Output the (X, Y) coordinate of the center of the cell containing the given text.  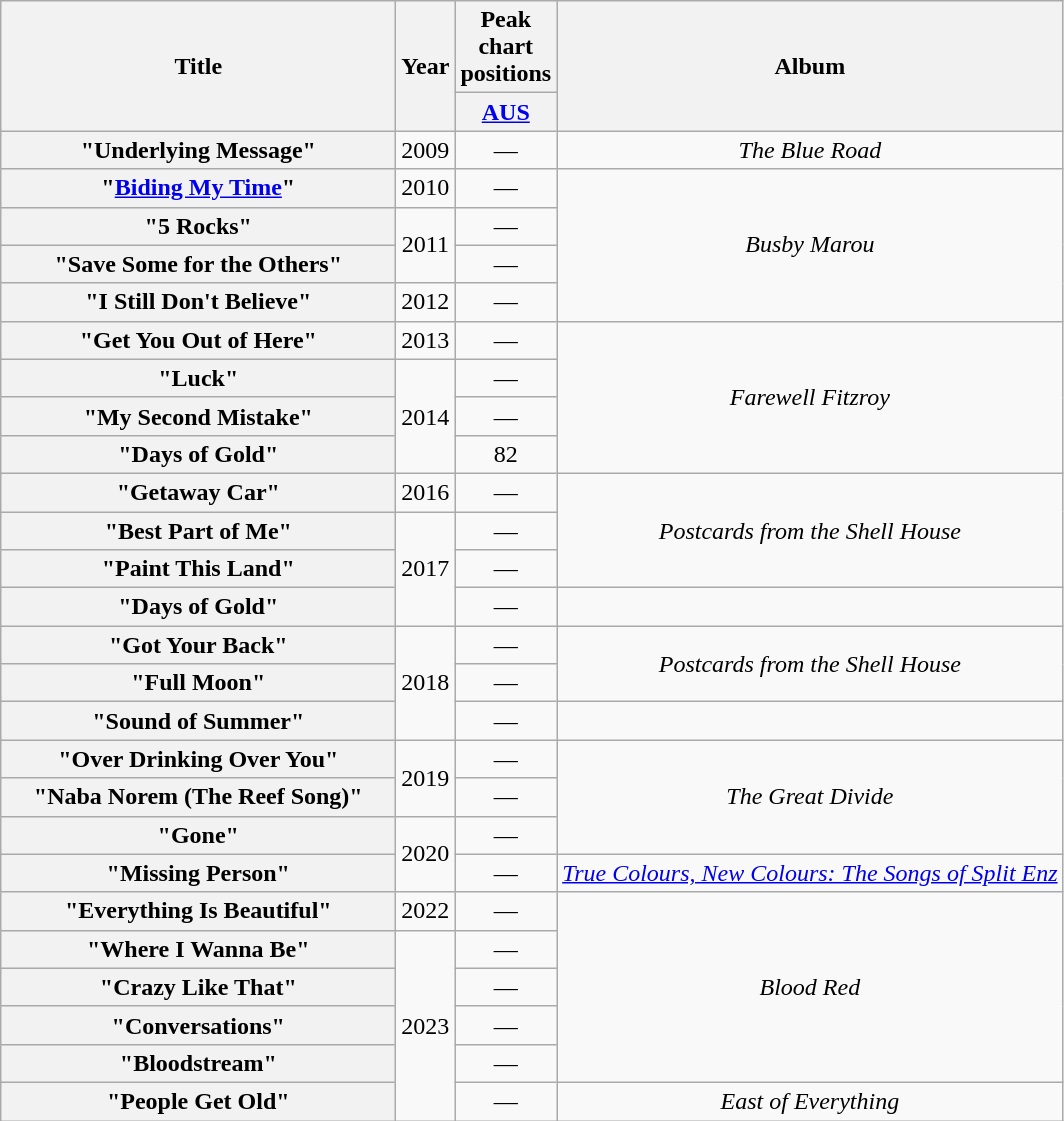
"Everything Is Beautiful" (198, 911)
2010 (426, 188)
"My Second Mistake" (198, 416)
Album (810, 66)
"Biding My Time" (198, 188)
Farewell Fitzroy (810, 397)
"Naba Norem (The Reef Song)" (198, 797)
"Conversations" (198, 1025)
2020 (426, 854)
2019 (426, 778)
"Getaway Car" (198, 492)
"Underlying Message" (198, 150)
2013 (426, 340)
2014 (426, 416)
"Where I Wanna Be" (198, 949)
Blood Red (810, 987)
"Over Drinking Over You" (198, 759)
2009 (426, 150)
82 (506, 454)
"Full Moon" (198, 683)
"Got Your Back" (198, 645)
Title (198, 66)
2011 (426, 245)
"Best Part of Me" (198, 531)
Busby Marou (810, 245)
Peak chart positions (506, 47)
True Colours, New Colours: The Songs of Split Enz (810, 873)
"Paint This Land" (198, 569)
"5 Rocks" (198, 226)
"Crazy Like That" (198, 987)
East of Everything (810, 1101)
"Gone" (198, 835)
The Great Divide (810, 797)
"I Still Don't Believe" (198, 302)
"Sound of Summer" (198, 721)
AUS (506, 112)
"People Get Old" (198, 1101)
2012 (426, 302)
The Blue Road (810, 150)
"Luck" (198, 378)
"Bloodstream" (198, 1063)
2016 (426, 492)
"Missing Person" (198, 873)
2017 (426, 569)
2018 (426, 683)
2022 (426, 911)
"Get You Out of Here" (198, 340)
"Save Some for the Others" (198, 264)
Year (426, 66)
2023 (426, 1025)
